Search for the cell housing the specified text and yield its [X, Y] center coordinate. 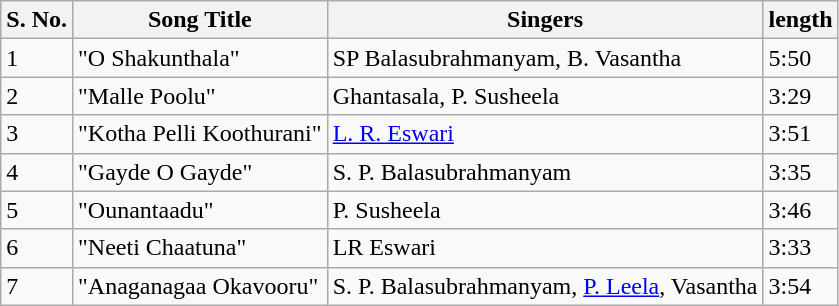
LR Eswari [545, 248]
3:29 [800, 96]
length [800, 20]
"Malle Poolu" [200, 96]
3 [37, 134]
"Kotha Pelli Koothurani" [200, 134]
1 [37, 58]
S. No. [37, 20]
"Gayde O Gayde" [200, 172]
6 [37, 248]
3:46 [800, 210]
"Ounantaadu" [200, 210]
"Anaganagaa Okavooru" [200, 286]
3:33 [800, 248]
P. Susheela [545, 210]
3:35 [800, 172]
3:51 [800, 134]
S. P. Balasubrahmanyam [545, 172]
L. R. Eswari [545, 134]
"Neeti Chaatuna" [200, 248]
5:50 [800, 58]
5 [37, 210]
SP Balasubrahmanyam, B. Vasantha [545, 58]
4 [37, 172]
7 [37, 286]
Singers [545, 20]
S. P. Balasubrahmanyam, P. Leela, Vasantha [545, 286]
2 [37, 96]
"O Shakunthala" [200, 58]
Ghantasala, P. Susheela [545, 96]
Song Title [200, 20]
3:54 [800, 286]
